Search for the cell housing the specified text and yield its (x, y) center coordinate. 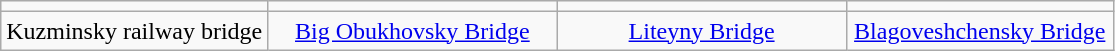
Big Obukhovsky Bridge (412, 31)
Liteyny Bridge (702, 31)
Kuzminsky railway bridge (134, 31)
Blagoveshchensky Bridge (980, 31)
